Capture the cell that displays the provided text and extract its (X, Y) central coordinate. 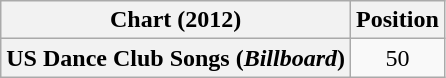
Chart (2012) (176, 20)
Position (398, 20)
US Dance Club Songs (Billboard) (176, 58)
50 (398, 58)
